From the cell containing the given text, extract its center point as (X, Y) coordinate. 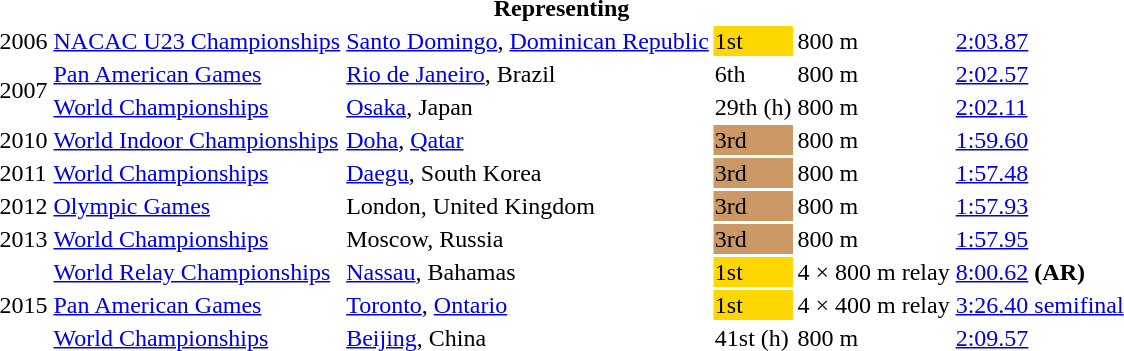
29th (h) (753, 107)
NACAC U23 Championships (197, 41)
6th (753, 74)
Daegu, South Korea (528, 173)
Rio de Janeiro, Brazil (528, 74)
Moscow, Russia (528, 239)
World Indoor Championships (197, 140)
Doha, Qatar (528, 140)
Santo Domingo, Dominican Republic (528, 41)
4 × 400 m relay (874, 305)
Nassau, Bahamas (528, 272)
Olympic Games (197, 206)
Osaka, Japan (528, 107)
Toronto, Ontario (528, 305)
London, United Kingdom (528, 206)
4 × 800 m relay (874, 272)
World Relay Championships (197, 272)
